Detect which cell encompasses the target text, then output its (X, Y) center coordinate. 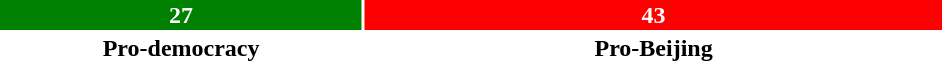
27 (181, 15)
43 (654, 15)
